Provide the (X, Y) coordinate of the cell's center where the given text is located.  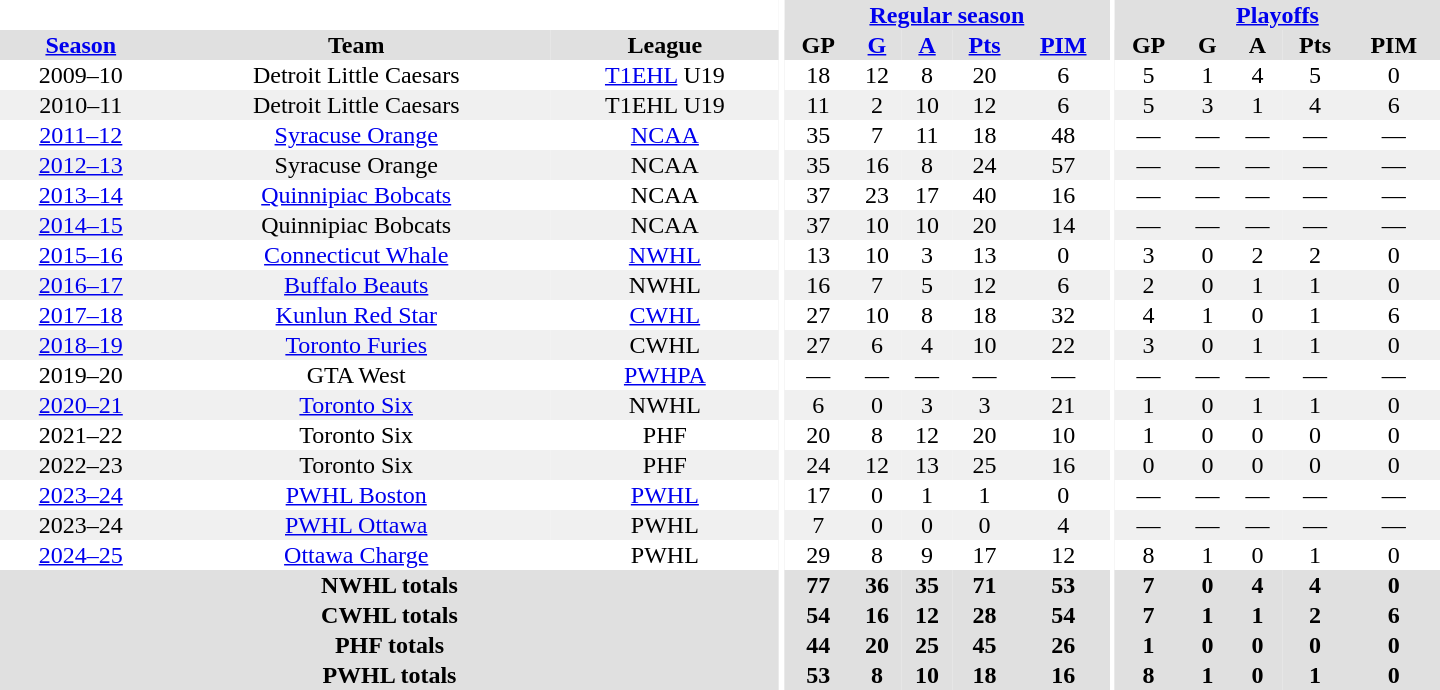
PHF totals (390, 645)
Regular season (946, 15)
2015–16 (81, 255)
44 (818, 645)
NWHL totals (390, 585)
2013–14 (81, 195)
40 (984, 195)
32 (1063, 315)
48 (1063, 135)
Season (81, 45)
45 (984, 645)
14 (1063, 225)
PWHL totals (390, 675)
2020–21 (81, 405)
9 (927, 555)
2017–18 (81, 315)
36 (877, 585)
CWHL totals (390, 615)
2011–12 (81, 135)
21 (1063, 405)
2009–10 (81, 75)
Team (356, 45)
GTA West (356, 375)
29 (818, 555)
77 (818, 585)
23 (877, 195)
2012–13 (81, 165)
PWHL Boston (356, 495)
2014–15 (81, 225)
Playoffs (1278, 15)
2018–19 (81, 345)
Kunlun Red Star (356, 315)
26 (1063, 645)
2021–22 (81, 435)
2016–17 (81, 285)
2010–11 (81, 105)
PWHL Ottawa (356, 525)
Buffalo Beauts (356, 285)
57 (1063, 165)
PWHPA (665, 375)
League (665, 45)
2019–20 (81, 375)
2024–25 (81, 555)
Connecticut Whale (356, 255)
71 (984, 585)
28 (984, 615)
2022–23 (81, 465)
Toronto Furies (356, 345)
22 (1063, 345)
Ottawa Charge (356, 555)
